For the text-containing cell, return its midpoint in (x, y) coordinate format. 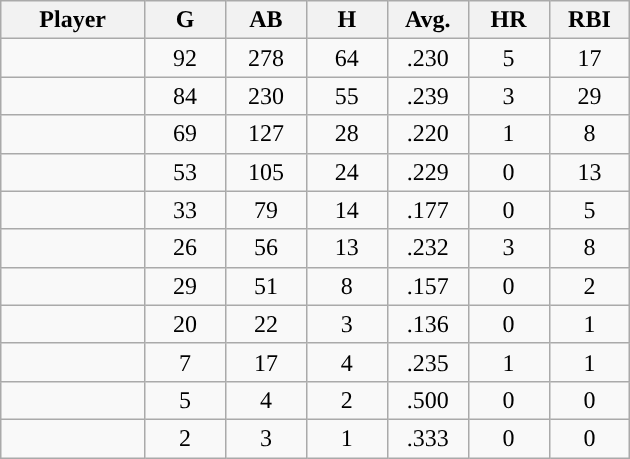
.230 (428, 58)
56 (266, 248)
HR (508, 20)
G (186, 20)
H (346, 20)
230 (266, 96)
55 (346, 96)
20 (186, 324)
51 (266, 286)
64 (346, 58)
.500 (428, 400)
.235 (428, 362)
79 (266, 210)
Avg. (428, 20)
278 (266, 58)
105 (266, 172)
.229 (428, 172)
84 (186, 96)
.220 (428, 134)
127 (266, 134)
.157 (428, 286)
14 (346, 210)
28 (346, 134)
.232 (428, 248)
92 (186, 58)
AB (266, 20)
RBI (590, 20)
26 (186, 248)
.136 (428, 324)
7 (186, 362)
69 (186, 134)
.333 (428, 438)
24 (346, 172)
.177 (428, 210)
.239 (428, 96)
33 (186, 210)
53 (186, 172)
22 (266, 324)
Player (73, 20)
